Return (X, Y) of the center of cell containing provided text 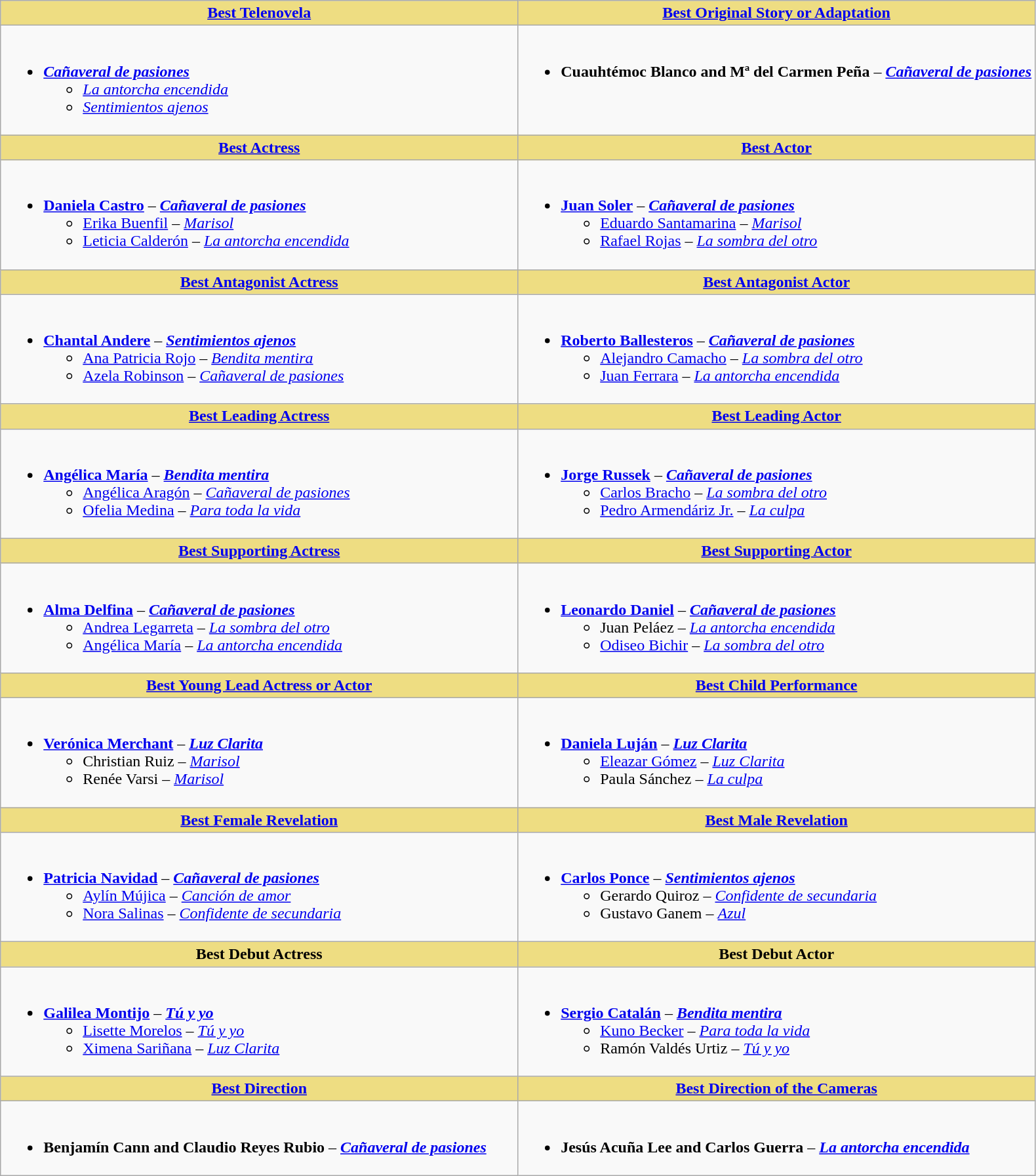
Best Supporting Actor (776, 551)
Cuauhtémoc Blanco and Mª del Carmen Peña – Cañaveral de pasiones (776, 80)
Sergio Catalán – Bendita mentiraKuno Becker – Para toda la vidaRamón Valdés Urtiz – Tú y yo (776, 1021)
Leonardo Daniel – Cañaveral de pasionesJuan Peláez – La antorcha encendidaOdiseo Bichir – La sombra del otro (776, 617)
Patricia Navidad – Cañaveral de pasionesAylín Mújica – Canción de amorNora Salinas – Confidente de secundaria (260, 888)
Best Original Story or Adaptation (776, 13)
Best Leading Actor (776, 416)
Best Antagonist Actress (260, 282)
Best Young Lead Actress or Actor (260, 685)
Best Child Performance (776, 685)
Best Female Revelation (260, 820)
Galilea Montijo – Tú y yoLisette Morelos – Tú y yoXimena Sariñana – Luz Clarita (260, 1021)
Best Direction (260, 1089)
Benjamín Cann and Claudio Reyes Rubio – Cañaveral de pasiones (260, 1138)
Jorge Russek – Cañaveral de pasionesCarlos Bracho – La sombra del otroPedro Armendáriz Jr. – La culpa (776, 484)
Jesús Acuña Lee and Carlos Guerra – La antorcha encendida (776, 1138)
Best Male Revelation (776, 820)
Alma Delfina – Cañaveral de pasionesAndrea Legarreta – La sombra del otroAngélica María – La antorcha encendida (260, 617)
Best Debut Actor (776, 954)
Verónica Merchant – Luz ClaritaChristian Ruiz – MarisolRenée Varsi – Marisol (260, 753)
Best Debut Actress (260, 954)
Best Actor (776, 147)
Best Antagonist Actor (776, 282)
Roberto Ballesteros – Cañaveral de pasionesAlejandro Camacho – La sombra del otroJuan Ferrara – La antorcha encendida (776, 349)
Carlos Ponce – Sentimientos ajenosGerardo Quiroz – Confidente de secundariaGustavo Ganem – Azul (776, 888)
Daniela Luján – Luz ClaritaEleazar Gómez – Luz ClaritaPaula Sánchez – La culpa (776, 753)
Best Leading Actress (260, 416)
Juan Soler – Cañaveral de pasionesEduardo Santamarina – MarisolRafael Rojas – La sombra del otro (776, 215)
Best Actress (260, 147)
Chantal Andere – Sentimientos ajenosAna Patricia Rojo – Bendita mentiraAzela Robinson – Cañaveral de pasiones (260, 349)
Angélica María – Bendita mentiraAngélica Aragón – Cañaveral de pasionesOfelia Medina – Para toda la vida (260, 484)
Cañaveral de pasionesLa antorcha encendidaSentimientos ajenos (260, 80)
Best Supporting Actress (260, 551)
Daniela Castro – Cañaveral de pasionesErika Buenfil – MarisolLeticia Calderón – La antorcha encendida (260, 215)
Best Telenovela (260, 13)
Best Direction of the Cameras (776, 1089)
